Find where the given text appears and provide that cell's center as (X, Y) coordinate. 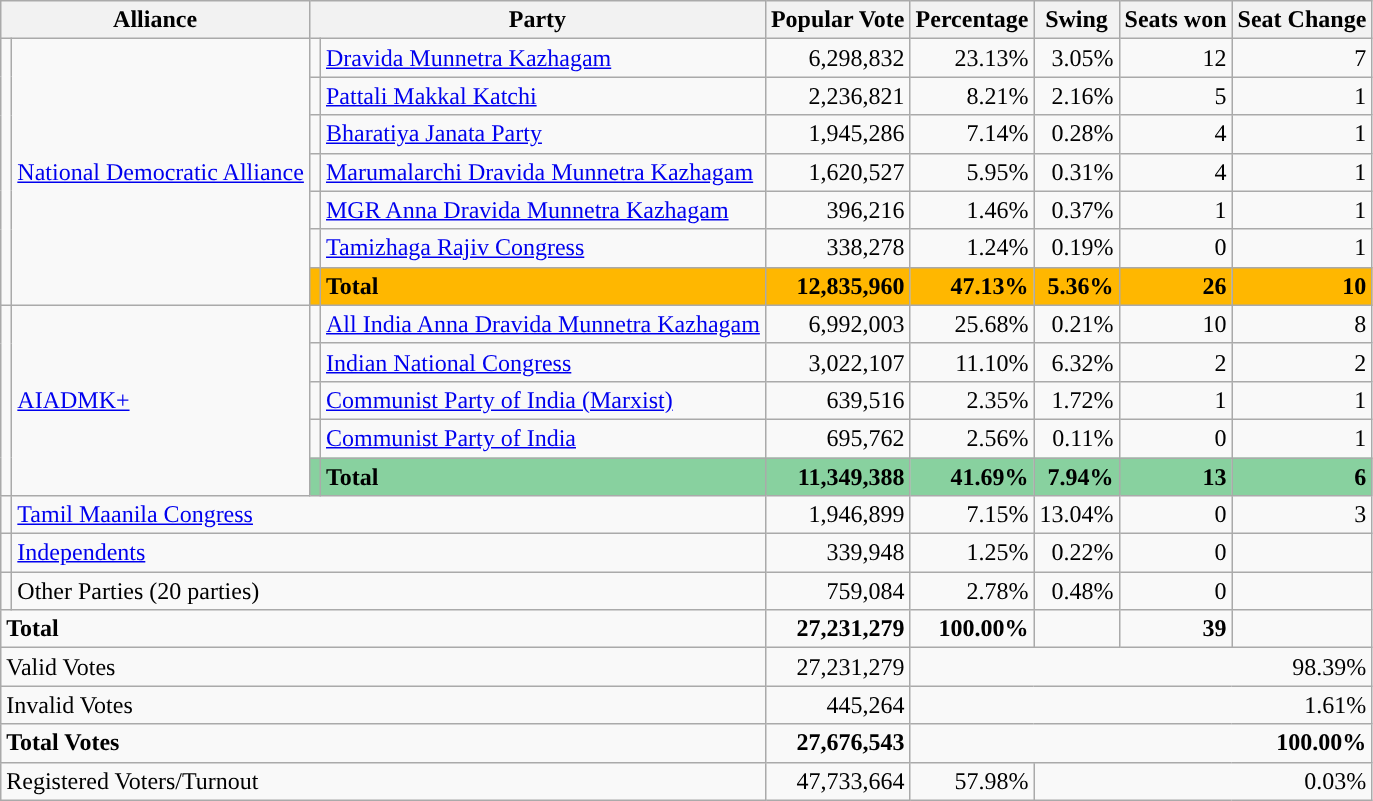
13.04% (1076, 515)
1.25% (972, 553)
0.11% (1076, 438)
11.10% (972, 362)
1.61% (1141, 705)
Marumalarchi Dravida Munnetra Kazhagam (542, 172)
MGR Anna Dravida Munnetra Kazhagam (542, 210)
Tamizhaga Rajiv Congress (542, 248)
1.46% (972, 210)
Valid Votes (384, 667)
23.13% (972, 58)
0.22% (1076, 553)
1,946,899 (838, 515)
Popular Vote (838, 20)
1.24% (972, 248)
0.37% (1076, 210)
All India Anna Dravida Munnetra Kazhagam (542, 324)
1,620,527 (838, 172)
695,762 (838, 438)
Percentage (972, 20)
Tamil Maanila Congress (389, 515)
396,216 (838, 210)
3 (1302, 515)
Communist Party of India (542, 438)
7.94% (1076, 477)
27,676,543 (838, 743)
12,835,960 (838, 286)
National Democratic Alliance (161, 172)
26 (1176, 286)
41.69% (972, 477)
Invalid Votes (384, 705)
8.21% (972, 96)
0.28% (1076, 134)
759,084 (838, 591)
7 (1302, 58)
25.68% (972, 324)
Swing (1076, 20)
AIADMK+ (161, 400)
7.15% (972, 515)
338,278 (838, 248)
7.14% (972, 134)
Other Parties (20 parties) (389, 591)
8 (1302, 324)
Communist Party of India (Marxist) (542, 400)
1,945,286 (838, 134)
0.03% (1203, 781)
3,022,107 (838, 362)
57.98% (972, 781)
5 (1176, 96)
Bharatiya Janata Party (542, 134)
Alliance (156, 20)
5.36% (1076, 286)
6.32% (1076, 362)
6,992,003 (838, 324)
47.13% (972, 286)
0.21% (1076, 324)
639,516 (838, 400)
0.48% (1076, 591)
Registered Voters/Turnout (384, 781)
5.95% (972, 172)
Seats won (1176, 20)
2.78% (972, 591)
6 (1302, 477)
Indian National Congress (542, 362)
Dravida Munnetra Kazhagam (542, 58)
47,733,664 (838, 781)
0.19% (1076, 248)
39 (1176, 629)
2.56% (972, 438)
13 (1176, 477)
11,349,388 (838, 477)
Total Votes (384, 743)
0.31% (1076, 172)
1.72% (1076, 400)
445,264 (838, 705)
2.16% (1076, 96)
2,236,821 (838, 96)
Pattali Makkal Katchi (542, 96)
2.35% (972, 400)
12 (1176, 58)
339,948 (838, 553)
Seat Change (1302, 20)
Independents (389, 553)
Party (537, 20)
3.05% (1076, 58)
98.39% (1141, 667)
6,298,832 (838, 58)
